Find where the given text appears and provide that cell's center as (x, y) coordinate. 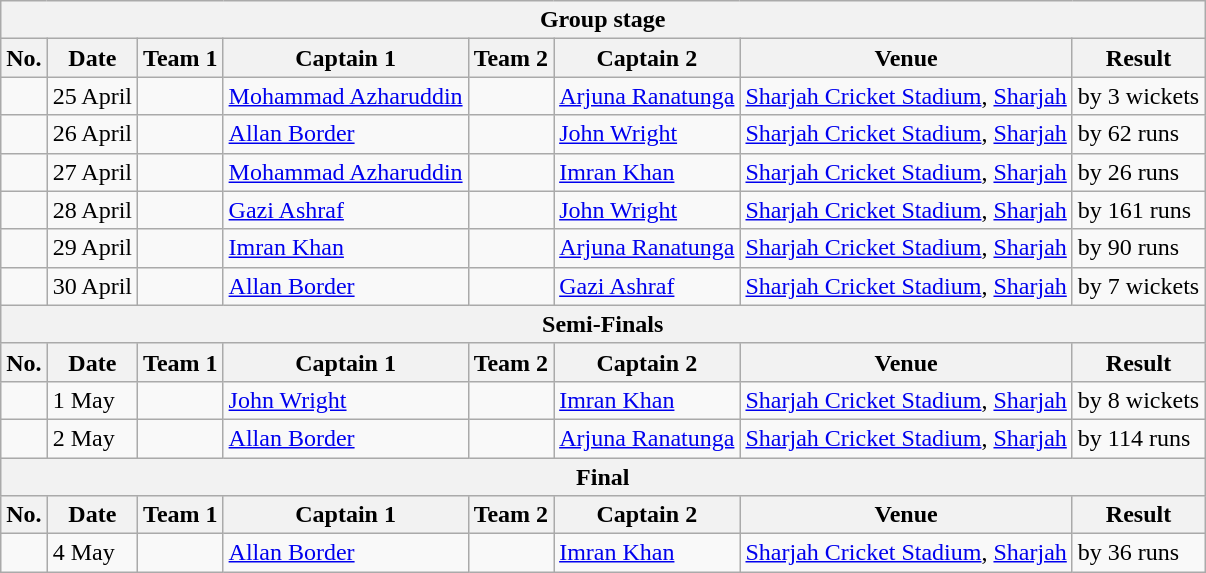
by 62 runs (1138, 134)
26 April (92, 134)
by 161 runs (1138, 210)
4 May (92, 553)
by 7 wickets (1138, 286)
by 114 runs (1138, 438)
30 April (92, 286)
Final (603, 477)
25 April (92, 96)
Semi-Finals (603, 324)
by 8 wickets (1138, 400)
Group stage (603, 20)
by 90 runs (1138, 248)
by 36 runs (1138, 553)
1 May (92, 400)
by 26 runs (1138, 172)
2 May (92, 438)
27 April (92, 172)
by 3 wickets (1138, 96)
28 April (92, 210)
29 April (92, 248)
